Determine the (X, Y) coordinate at the center of the cell enclosing the given text.  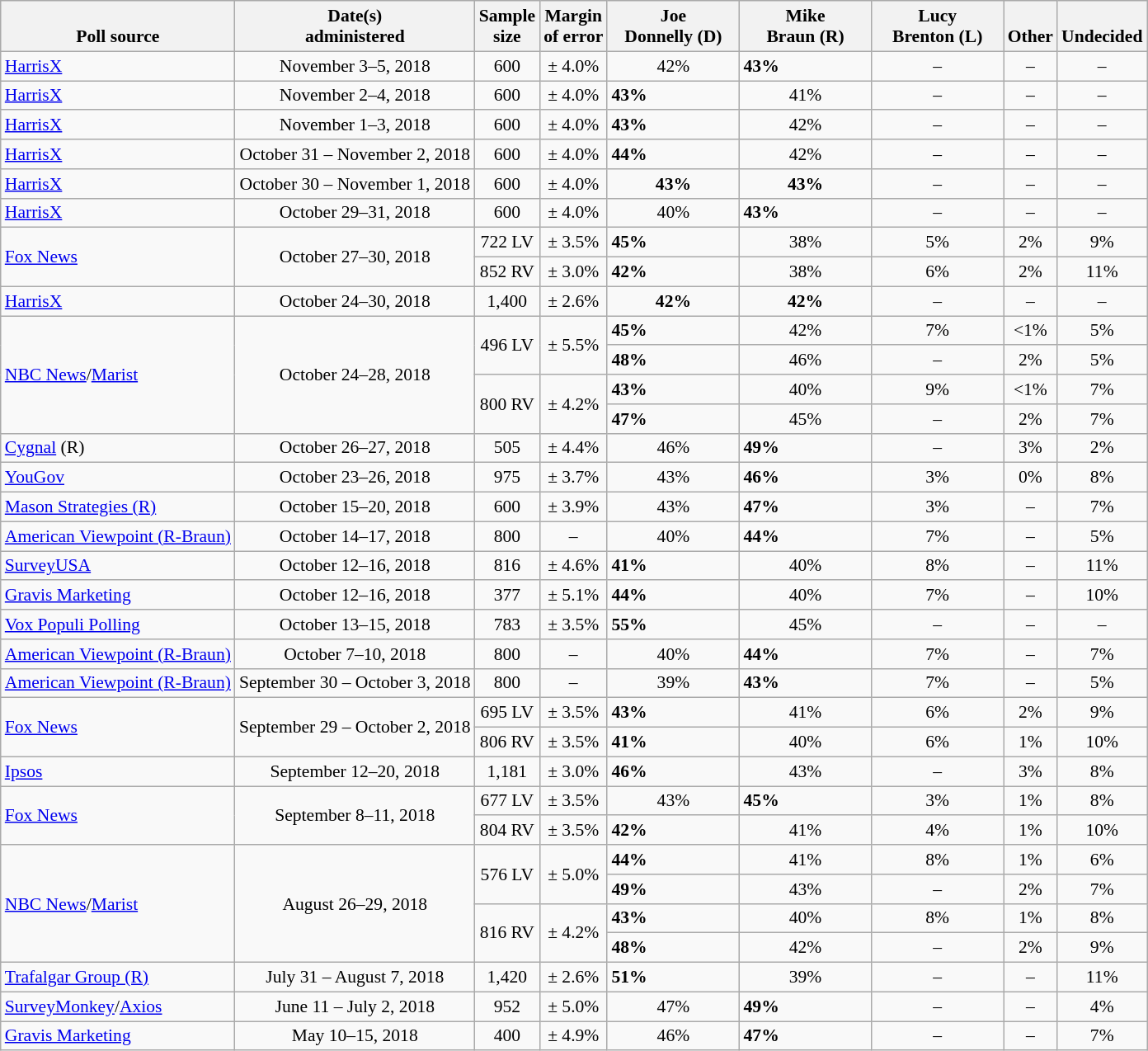
± 4.6% (573, 566)
September 29 – October 2, 2018 (355, 728)
± 3.7% (573, 478)
September 30 – October 3, 2018 (355, 683)
722 LV (507, 243)
± 5.5% (573, 345)
Other (1031, 26)
Poll source (118, 26)
Samplesize (507, 26)
576 LV (507, 874)
1,420 (507, 978)
November 1–3, 2018 (355, 125)
1,400 (507, 301)
377 (507, 596)
SurveyUSA (118, 566)
June 11 – July 2, 2018 (355, 1006)
October 24–28, 2018 (355, 375)
816 (507, 566)
October 13–15, 2018 (355, 624)
October 31 – November 2, 2018 (355, 154)
Cygnal (R) (118, 448)
October 26–27, 2018 (355, 448)
JoeDonnelly (D) (673, 26)
± 4.9% (573, 1036)
0% (1031, 478)
852 RV (507, 272)
505 (507, 448)
804 RV (507, 831)
783 (507, 624)
October 7–10, 2018 (355, 654)
October 27–30, 2018 (355, 257)
MikeBraun (R) (805, 26)
September 12–20, 2018 (355, 771)
952 (507, 1006)
SurveyMonkey/Axios (118, 1006)
Vox Populi Polling (118, 624)
November 3–5, 2018 (355, 66)
1,181 (507, 771)
975 (507, 478)
July 31 – August 7, 2018 (355, 978)
September 8–11, 2018 (355, 815)
± 3.9% (573, 507)
± 4.4% (573, 448)
Mason Strategies (R) (118, 507)
May 10–15, 2018 (355, 1036)
806 RV (507, 742)
October 29–31, 2018 (355, 213)
LucyBrenton (L) (938, 26)
October 30 – November 1, 2018 (355, 184)
YouGov (118, 478)
Marginof error (573, 26)
Date(s)administered (355, 26)
Ipsos (118, 771)
800 RV (507, 404)
October 15–20, 2018 (355, 507)
Undecided (1102, 26)
695 LV (507, 713)
October 14–17, 2018 (355, 536)
November 2–4, 2018 (355, 96)
August 26–29, 2018 (355, 903)
55% (673, 624)
± 5.1% (573, 596)
400 (507, 1036)
677 LV (507, 801)
Trafalgar Group (R) (118, 978)
496 LV (507, 345)
816 RV (507, 932)
51% (673, 978)
October 23–26, 2018 (355, 478)
October 24–30, 2018 (355, 301)
